Search for the cell housing the specified text and yield its [x, y] center coordinate. 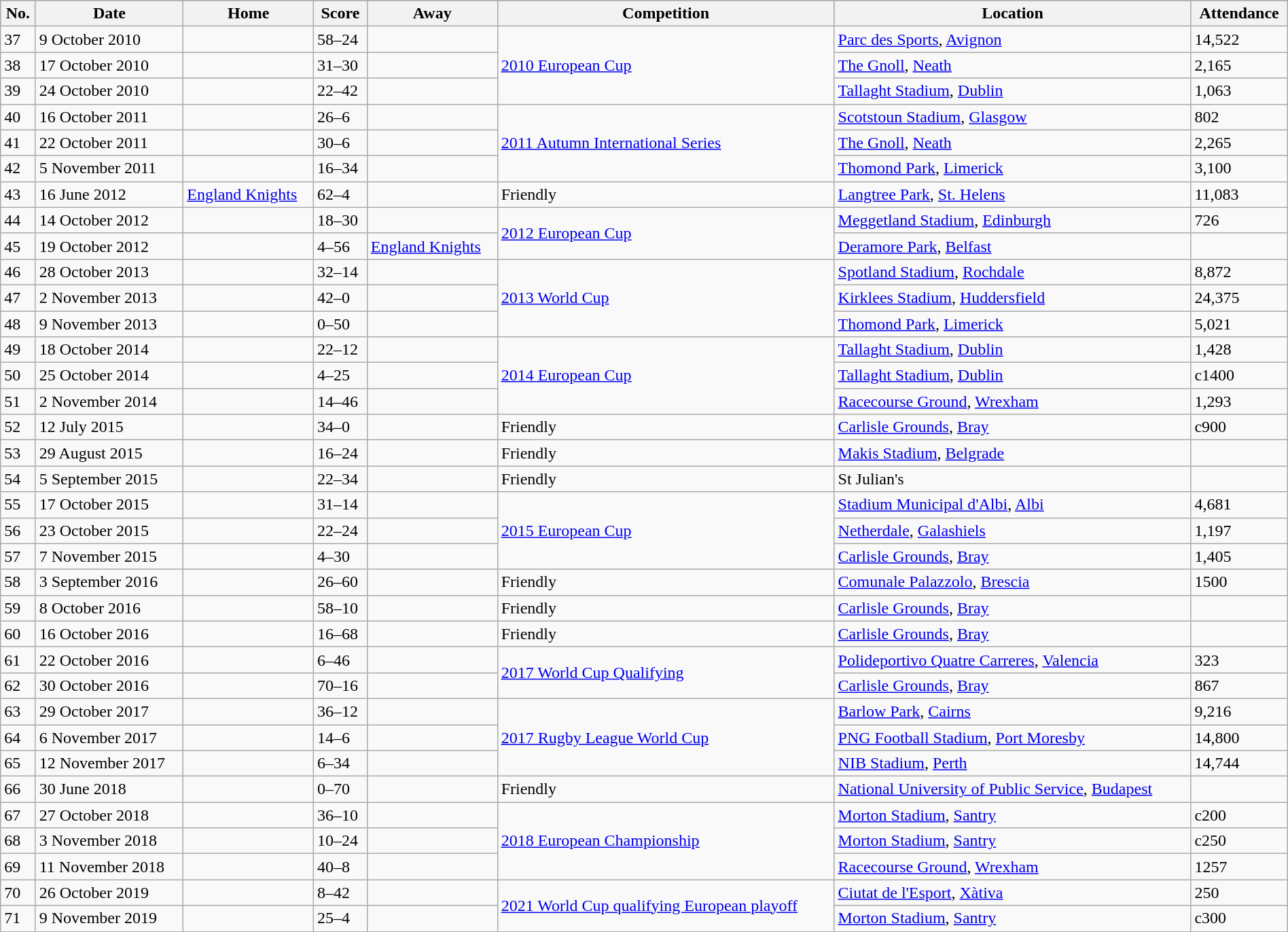
48 [18, 324]
51 [18, 401]
Polideportivo Quatre Carreres, Valencia [1012, 660]
70–16 [341, 685]
Meggetland Stadium, Edinburgh [1012, 220]
2018 European Championship [666, 841]
3,100 [1239, 168]
40 [18, 117]
24,375 [1239, 298]
6 November 2017 [109, 737]
Kirklees Stadium, Huddersfield [1012, 298]
18 October 2014 [109, 350]
250 [1239, 893]
2010 European Cup [666, 65]
4–25 [341, 376]
Netherdale, Galashiels [1012, 531]
27 October 2018 [109, 815]
38 [18, 65]
1257 [1239, 867]
c200 [1239, 815]
Date [109, 14]
No. [18, 14]
c300 [1239, 918]
50 [18, 376]
67 [18, 815]
1500 [1239, 582]
Deramore Park, Belfast [1012, 246]
58–10 [341, 608]
28 October 2013 [109, 272]
2,165 [1239, 65]
57 [18, 556]
23 October 2015 [109, 531]
54 [18, 479]
19 October 2012 [109, 246]
Competition [666, 14]
2017 World Cup Qualifying [666, 673]
29 August 2015 [109, 453]
2 November 2014 [109, 401]
63 [18, 711]
30 June 2018 [109, 789]
1,405 [1239, 556]
52 [18, 427]
7 November 2015 [109, 556]
2 November 2013 [109, 298]
64 [18, 737]
1,293 [1239, 401]
25–4 [341, 918]
22 October 2016 [109, 660]
323 [1239, 660]
Stadium Municipal d'Albi, Albi [1012, 505]
0–70 [341, 789]
22–24 [341, 531]
Attendance [1239, 14]
70 [18, 893]
16 October 2016 [109, 634]
Away [432, 14]
69 [18, 867]
22 October 2011 [109, 143]
3 September 2016 [109, 582]
18–30 [341, 220]
Parc des Sports, Avignon [1012, 39]
16–24 [341, 453]
2,265 [1239, 143]
NIB Stadium, Perth [1012, 764]
43 [18, 194]
2011 Autumn International Series [666, 143]
16–34 [341, 168]
Comunale Palazzolo, Brescia [1012, 582]
34–0 [341, 427]
867 [1239, 685]
36–10 [341, 815]
5 September 2015 [109, 479]
66 [18, 789]
6–46 [341, 660]
22–12 [341, 350]
c900 [1239, 427]
8–42 [341, 893]
56 [18, 531]
26–60 [341, 582]
14,522 [1239, 39]
42 [18, 168]
12 November 2017 [109, 764]
71 [18, 918]
Spotland Stadium, Rochdale [1012, 272]
Home [249, 14]
4,681 [1239, 505]
36–12 [341, 711]
PNG Football Stadium, Port Moresby [1012, 737]
c250 [1239, 841]
45 [18, 246]
30–6 [341, 143]
16–68 [341, 634]
6–34 [341, 764]
39 [18, 91]
53 [18, 453]
802 [1239, 117]
58 [18, 582]
8 October 2016 [109, 608]
44 [18, 220]
31–30 [341, 65]
0–50 [341, 324]
11 November 2018 [109, 867]
62 [18, 685]
68 [18, 841]
46 [18, 272]
Langtree Park, St. Helens [1012, 194]
24 October 2010 [109, 91]
2015 European Cup [666, 531]
4–30 [341, 556]
14,744 [1239, 764]
726 [1239, 220]
c1400 [1239, 376]
2013 World Cup [666, 298]
14 October 2012 [109, 220]
47 [18, 298]
Scotstoun Stadium, Glasgow [1012, 117]
41 [18, 143]
11,083 [1239, 194]
Score [341, 14]
2012 European Cup [666, 233]
9 October 2010 [109, 39]
1,428 [1239, 350]
Ciutat de l'Esport, Xàtiva [1012, 893]
14–46 [341, 401]
10–24 [341, 841]
1,197 [1239, 531]
1,063 [1239, 91]
65 [18, 764]
5 November 2011 [109, 168]
Barlow Park, Cairns [1012, 711]
17 October 2010 [109, 65]
5,021 [1239, 324]
2014 European Cup [666, 376]
30 October 2016 [109, 685]
14,800 [1239, 737]
9,216 [1239, 711]
55 [18, 505]
29 October 2017 [109, 711]
2017 Rugby League World Cup [666, 737]
22–42 [341, 91]
26 October 2019 [109, 893]
14–6 [341, 737]
59 [18, 608]
22–34 [341, 479]
60 [18, 634]
58–24 [341, 39]
9 November 2019 [109, 918]
40–8 [341, 867]
42–0 [341, 298]
2021 World Cup qualifying European playoff [666, 906]
9 November 2013 [109, 324]
17 October 2015 [109, 505]
National University of Public Service, Budapest [1012, 789]
Location [1012, 14]
8,872 [1239, 272]
49 [18, 350]
4–56 [341, 246]
37 [18, 39]
25 October 2014 [109, 376]
3 November 2018 [109, 841]
32–14 [341, 272]
St Julian's [1012, 479]
12 July 2015 [109, 427]
31–14 [341, 505]
16 October 2011 [109, 117]
62–4 [341, 194]
26–6 [341, 117]
Makis Stadium, Belgrade [1012, 453]
61 [18, 660]
16 June 2012 [109, 194]
